Capture the cell that displays the provided text and extract its (x, y) central coordinate. 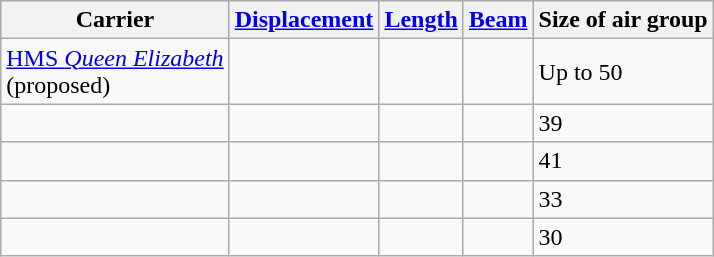
Carrier (115, 20)
41 (623, 161)
Size of air group (623, 20)
HMS Queen Elizabeth(proposed) (115, 72)
30 (623, 237)
Up to 50 (623, 72)
Beam (498, 20)
33 (623, 199)
39 (623, 123)
Length (421, 20)
Displacement (304, 20)
